Detect which cell encompasses the target text, then output its [x, y] center coordinate. 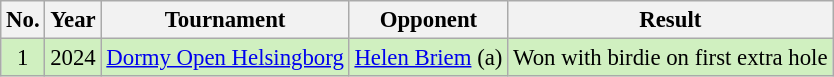
Year [73, 20]
No. [23, 20]
Helen Briem (a) [428, 58]
2024 [73, 58]
Tournament [225, 20]
Result [670, 20]
Opponent [428, 20]
Won with birdie on first extra hole [670, 58]
1 [23, 58]
Dormy Open Helsingborg [225, 58]
